Scan for the cell matching the given text and deliver its [x, y] coordinate at center. 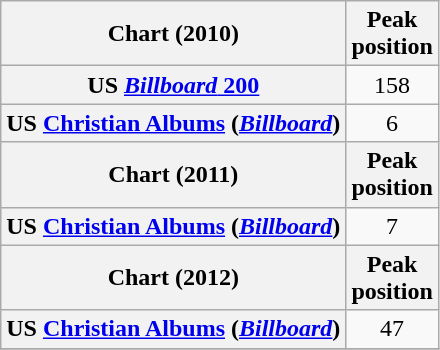
7 [392, 226]
47 [392, 329]
Chart (2012) [174, 278]
Chart (2011) [174, 174]
6 [392, 123]
US Billboard 200 [174, 85]
158 [392, 85]
Chart (2010) [174, 34]
